Provide the [x, y] coordinate of the cell's center where the given text is located.  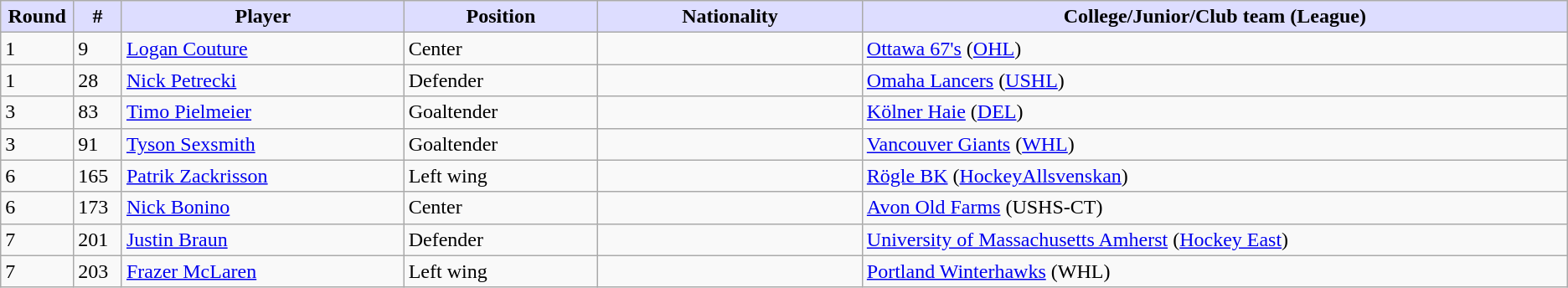
Omaha Lancers (USHL) [1215, 80]
173 [98, 208]
# [98, 17]
Rögle BK (HockeyAllsvenskan) [1215, 176]
Portland Winterhawks (WHL) [1215, 271]
Nationality [730, 17]
165 [98, 176]
Tyson Sexsmith [263, 144]
Vancouver Giants (WHL) [1215, 144]
Nick Bonino [263, 208]
201 [98, 239]
Frazer McLaren [263, 271]
203 [98, 271]
Justin Braun [263, 239]
University of Massachusetts Amherst (Hockey East) [1215, 239]
Avon Old Farms (USHS-CT) [1215, 208]
College/Junior/Club team (League) [1215, 17]
Player [263, 17]
83 [98, 112]
Nick Petrecki [263, 80]
Ottawa 67's (OHL) [1215, 49]
Timo Pielmeier [263, 112]
9 [98, 49]
Patrik Zackrisson [263, 176]
Position [501, 17]
91 [98, 144]
Kölner Haie (DEL) [1215, 112]
Round [37, 17]
Logan Couture [263, 49]
28 [98, 80]
